Find where the given text appears and provide that cell's center as (X, Y) coordinate. 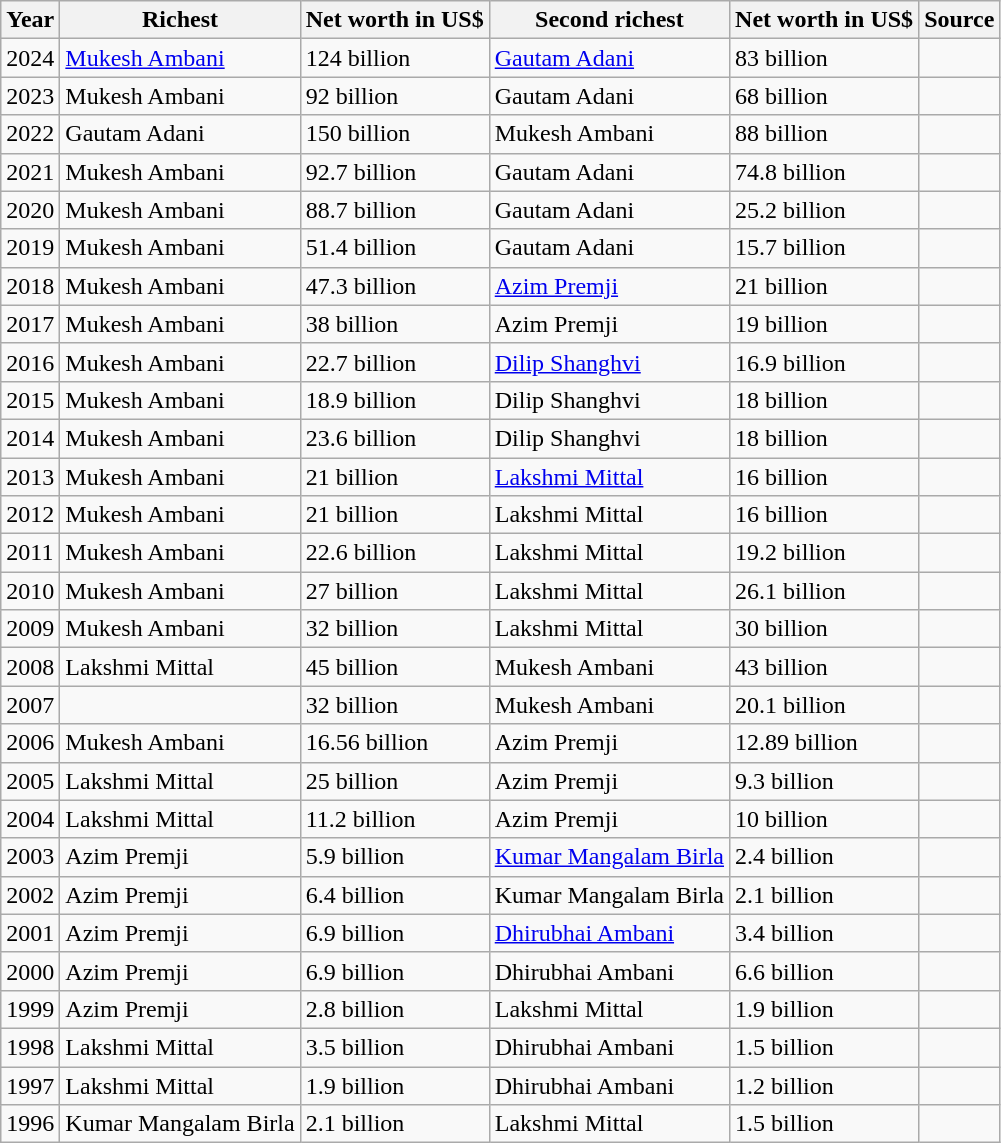
45 billion (394, 667)
2002 (30, 895)
27 billion (394, 591)
2007 (30, 705)
2021 (30, 172)
2.8 billion (394, 1009)
19.2 billion (824, 553)
2.4 billion (824, 857)
19 billion (824, 324)
3.5 billion (394, 1047)
2020 (30, 210)
2019 (30, 248)
16.9 billion (824, 362)
Second richest (609, 20)
2017 (30, 324)
1996 (30, 1124)
83 billion (824, 58)
2009 (30, 629)
88 billion (824, 134)
92.7 billion (394, 172)
2006 (30, 743)
2016 (30, 362)
22.6 billion (394, 553)
1.2 billion (824, 1085)
5.9 billion (394, 857)
43 billion (824, 667)
6.4 billion (394, 895)
16.56 billion (394, 743)
Richest (180, 20)
6.6 billion (824, 971)
2012 (30, 515)
11.2 billion (394, 819)
22.7 billion (394, 362)
92 billion (394, 96)
2008 (30, 667)
2011 (30, 553)
1999 (30, 1009)
26.1 billion (824, 591)
38 billion (394, 324)
2001 (30, 933)
2024 (30, 58)
3.4 billion (824, 933)
124 billion (394, 58)
74.8 billion (824, 172)
12.89 billion (824, 743)
2000 (30, 971)
2018 (30, 286)
9.3 billion (824, 781)
18.9 billion (394, 400)
20.1 billion (824, 705)
23.6 billion (394, 438)
2023 (30, 96)
51.4 billion (394, 248)
1997 (30, 1085)
Year (30, 20)
25.2 billion (824, 210)
68 billion (824, 96)
150 billion (394, 134)
2005 (30, 781)
2010 (30, 591)
2015 (30, 400)
10 billion (824, 819)
2013 (30, 477)
15.7 billion (824, 248)
Source (960, 20)
30 billion (824, 629)
25 billion (394, 781)
47.3 billion (394, 286)
2022 (30, 134)
2014 (30, 438)
2004 (30, 819)
88.7 billion (394, 210)
2003 (30, 857)
1998 (30, 1047)
